Locate the cell with the specified text and output its (x, y) center coordinate. 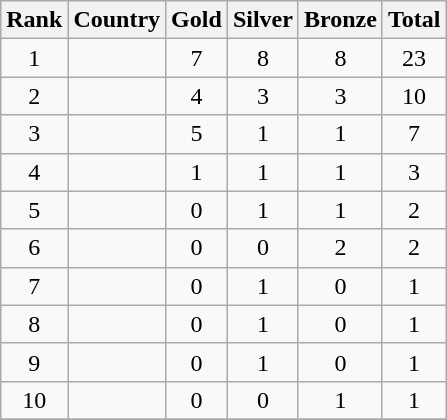
Country (117, 20)
Total (414, 20)
Silver (262, 20)
Gold (197, 20)
Rank (34, 20)
9 (34, 362)
Bronze (340, 20)
23 (414, 58)
6 (34, 248)
